Determine the [X, Y] coordinate at the center of the cell enclosing the given text.  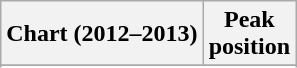
Chart (2012–2013) [102, 34]
Peakposition [249, 34]
